Search for the cell housing the specified text and yield its [x, y] center coordinate. 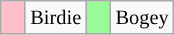
Bogey [142, 17]
Birdie [56, 17]
